Locate the cell with the specified text and output its [X, Y] center coordinate. 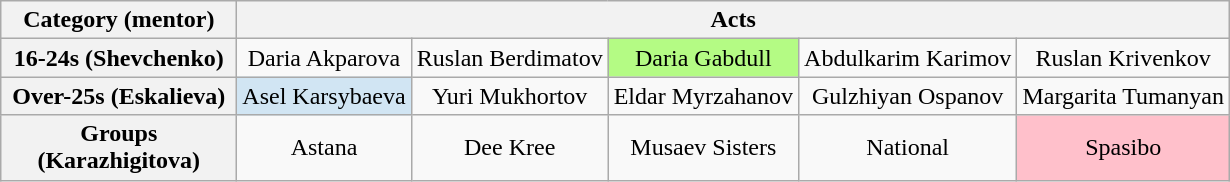
Spasibo [1124, 148]
Groups (Karazhigitova) [119, 148]
Eldar Myrzahanov [703, 96]
Gulzhiyan Ospanov [908, 96]
Asel Karsybaeva [324, 96]
Astana [324, 148]
Daria Gabdull [703, 58]
Musaev Sisters [703, 148]
Yuri Mukhortov [510, 96]
16-24s (Shevchenko) [119, 58]
Abdulkarim Karimov [908, 58]
Over-25s (Eskalieva) [119, 96]
Margarita Tumanyan [1124, 96]
Ruslan Berdimatov [510, 58]
Daria Akparova [324, 58]
Ruslan Krivenkov [1124, 58]
Dee Kree [510, 148]
National [908, 148]
Acts [734, 20]
Category (mentor) [119, 20]
